Capture the cell that displays the provided text and extract its (x, y) central coordinate. 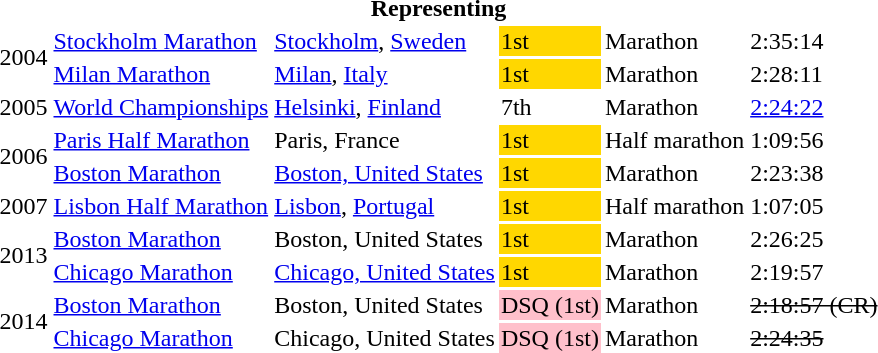
Lisbon Half Marathon (161, 206)
Stockholm Marathon (161, 41)
Stockholm, Sweden (385, 41)
Helsinki, Finland (385, 107)
Paris, France (385, 140)
Lisbon, Portugal (385, 206)
Milan Marathon (161, 74)
7th (550, 107)
Milan, Italy (385, 74)
World Championships (161, 107)
Paris Half Marathon (161, 140)
